Determine the [x, y] coordinate at the center of the cell enclosing the given text.  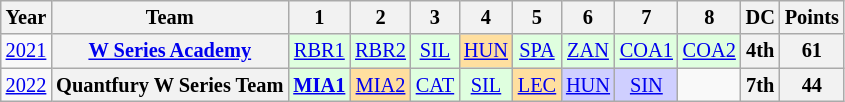
4 [486, 17]
2021 [26, 51]
2 [380, 17]
61 [812, 51]
MIA1 [319, 85]
7th [760, 85]
Year [26, 17]
SIN [646, 85]
RBR2 [380, 51]
7 [646, 17]
44 [812, 85]
Team [170, 17]
6 [588, 17]
COA1 [646, 51]
8 [710, 17]
2022 [26, 85]
3 [435, 17]
COA2 [710, 51]
CAT [435, 85]
LEC [537, 85]
DC [760, 17]
Quantfury W Series Team [170, 85]
MIA2 [380, 85]
4th [760, 51]
ZAN [588, 51]
5 [537, 17]
W Series Academy [170, 51]
1 [319, 17]
Points [812, 17]
RBR1 [319, 51]
SPA [537, 51]
